Extract the [x, y] coordinate from the center of the cell holding the provided text.  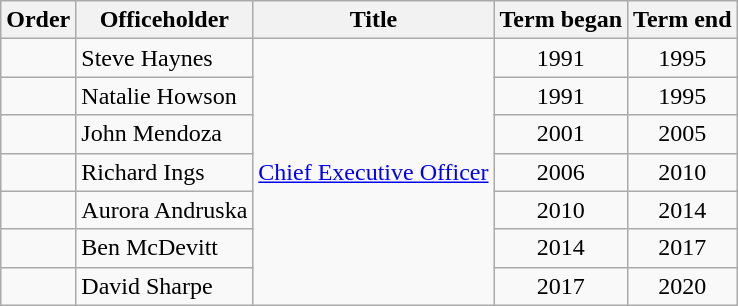
2006 [561, 172]
Order [38, 20]
Term end [683, 20]
Chief Executive Officer [374, 172]
Richard Ings [164, 172]
Officeholder [164, 20]
David Sharpe [164, 286]
John Mendoza [164, 134]
2005 [683, 134]
Title [374, 20]
Term began [561, 20]
2020 [683, 286]
2001 [561, 134]
Aurora Andruska [164, 210]
Natalie Howson [164, 96]
Ben McDevitt [164, 248]
Steve Haynes [164, 58]
